Extract the (X, Y) coordinate from the center of the cell holding the provided text.  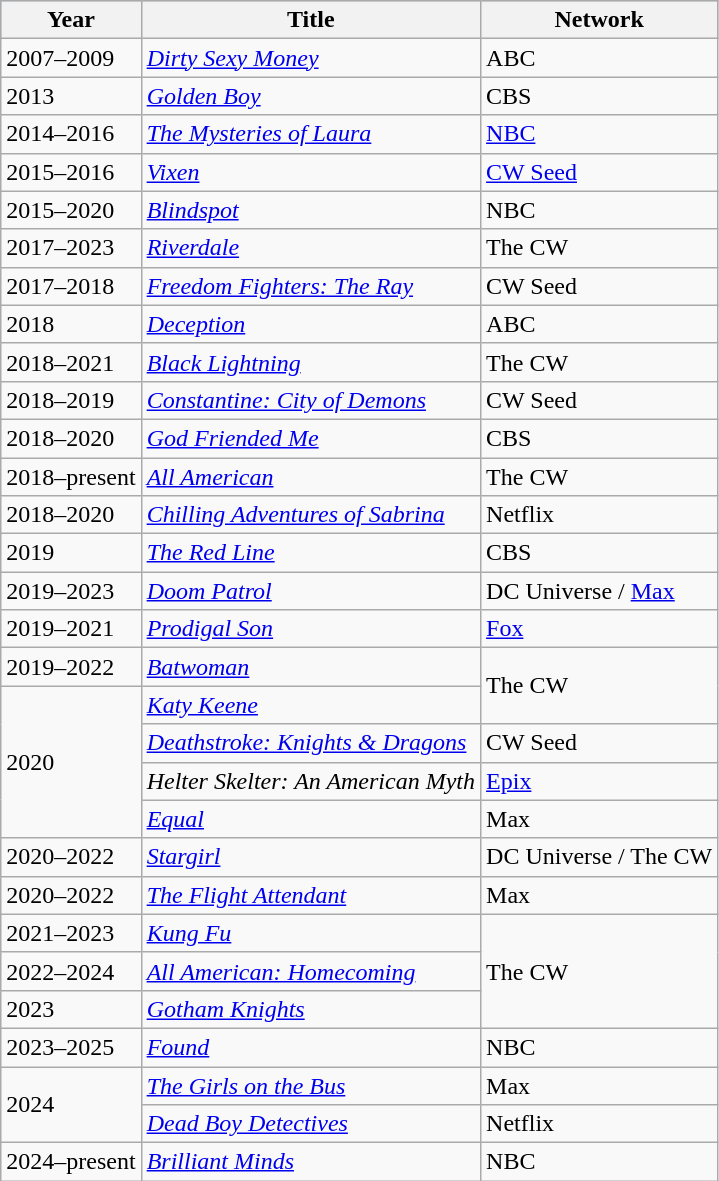
Dead Boy Detectives (310, 1124)
Kung Fu (310, 933)
DC Universe / The CW (600, 857)
2024–present (71, 1162)
2015–2020 (71, 210)
Helter Skelter: An American Myth (310, 781)
Vixen (310, 172)
Equal (310, 819)
Prodigal Son (310, 629)
Found (310, 1047)
2018–2019 (71, 400)
2020 (71, 762)
2023 (71, 1009)
2021–2023 (71, 933)
The Mysteries of Laura (310, 134)
Blindspot (310, 210)
Batwoman (310, 667)
Deathstroke: Knights & Dragons (310, 743)
2013 (71, 96)
Dirty Sexy Money (310, 58)
Doom Patrol (310, 591)
Epix (600, 781)
2007–2009 (71, 58)
Fox (600, 629)
2024 (71, 1104)
Constantine: City of Demons (310, 400)
Year (71, 20)
Gotham Knights (310, 1009)
Golden Boy (310, 96)
Riverdale (310, 248)
All American: Homecoming (310, 971)
The Girls on the Bus (310, 1085)
2019–2021 (71, 629)
Title (310, 20)
2023–2025 (71, 1047)
Black Lightning (310, 362)
Katy Keene (310, 705)
2015–2016 (71, 172)
The Flight Attendant (310, 895)
2019–2022 (71, 667)
Freedom Fighters: The Ray (310, 286)
All American (310, 477)
2018 (71, 324)
Deception (310, 324)
2019–2023 (71, 591)
2018–present (71, 477)
The Red Line (310, 553)
DC Universe / Max (600, 591)
Stargirl (310, 857)
2019 (71, 553)
2018–2021 (71, 362)
Chilling Adventures of Sabrina (310, 515)
God Friended Me (310, 438)
2022–2024 (71, 971)
2017–2023 (71, 248)
2014–2016 (71, 134)
Network (600, 20)
Brilliant Minds (310, 1162)
2017–2018 (71, 286)
